Extract the (X, Y) coordinate from the center of the cell holding the provided text.  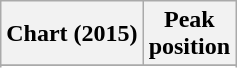
Peakposition (189, 34)
Chart (2015) (72, 34)
